Find where the given text appears and provide that cell's center as [x, y] coordinate. 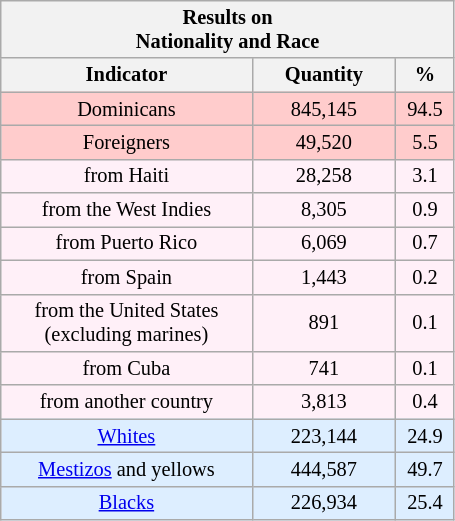
5.5 [426, 142]
0.9 [426, 210]
from Puerto Rico [126, 243]
8,305 [324, 210]
Mestizos and yellows [126, 469]
49,520 [324, 142]
28,258 [324, 176]
741 [324, 368]
% [426, 75]
24.9 [426, 436]
3,813 [324, 402]
0.7 [426, 243]
from Spain [126, 277]
from the West Indies [126, 210]
0.2 [426, 277]
Dominicans [126, 109]
from the United States (excluding marines) [126, 323]
Blacks [126, 503]
from Cuba [126, 368]
Indicator [126, 75]
845,145 [324, 109]
891 [324, 323]
1,443 [324, 277]
444,587 [324, 469]
0.4 [426, 402]
from another country [126, 402]
49.7 [426, 469]
6,069 [324, 243]
25.4 [426, 503]
Whites [126, 436]
94.5 [426, 109]
Results on Nationality and Race [228, 29]
Quantity [324, 75]
226,934 [324, 503]
3.1 [426, 176]
223,144 [324, 436]
from Haiti [126, 176]
Foreigners [126, 142]
